Return (x, y) of the center of cell containing provided text 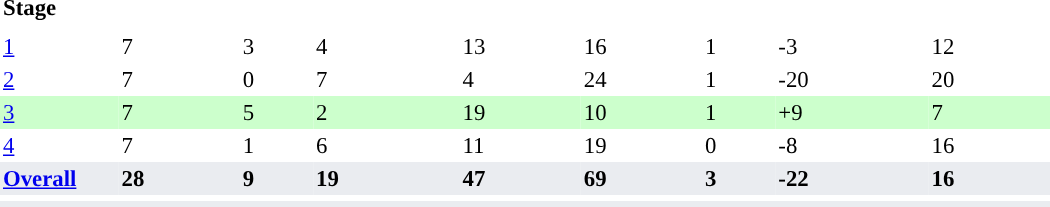
-3 (852, 46)
-22 (852, 178)
69 (642, 178)
20 (990, 80)
9 (276, 178)
+9 (852, 112)
Overall (59, 178)
-20 (852, 80)
10 (642, 112)
6 (374, 146)
47 (520, 178)
13 (520, 46)
-8 (852, 146)
5 (276, 112)
11 (520, 146)
24 (642, 80)
28 (178, 178)
12 (990, 46)
